Output the (x, y) coordinate of the center of the cell containing the given text.  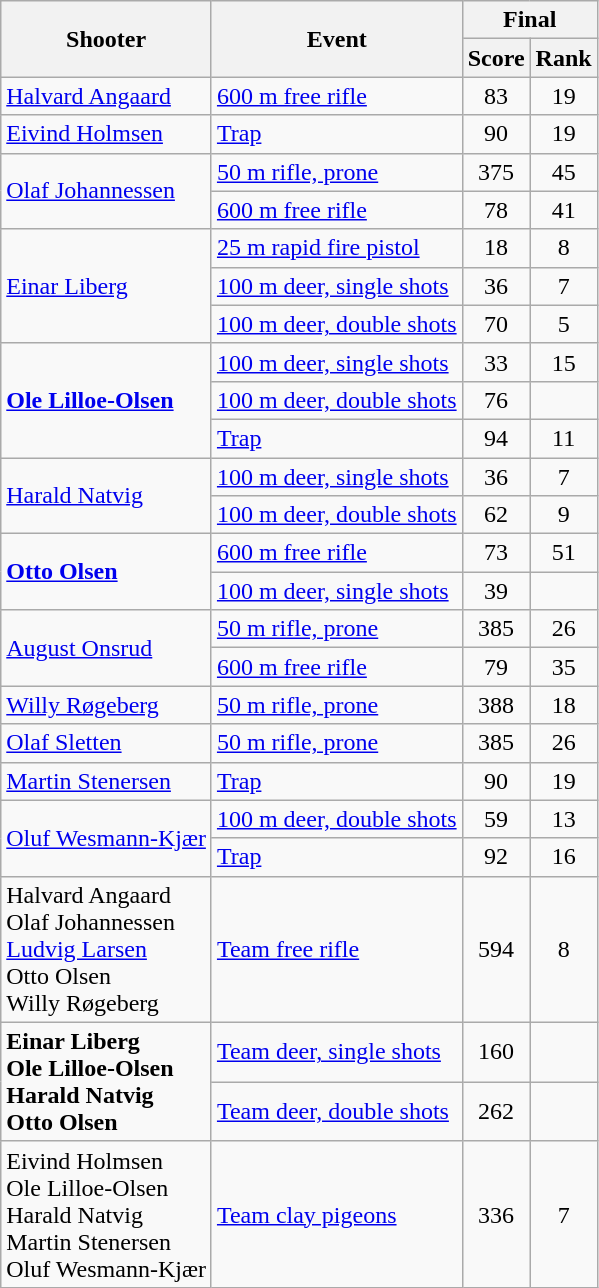
160 (496, 1052)
August Onsrud (106, 648)
Final (530, 20)
Team free rifle (336, 949)
Harald Natvig (106, 496)
79 (496, 667)
336 (496, 1214)
Olaf Johannessen (106, 191)
92 (496, 857)
Martin Stenersen (106, 781)
25 m rapid fire pistol (336, 248)
51 (564, 553)
70 (496, 324)
78 (496, 210)
262 (496, 1112)
41 (564, 210)
Olaf Sletten (106, 743)
Otto Olsen (106, 572)
76 (496, 400)
Halvard Angaard (106, 96)
Einar Liberg Ole Lilloe-Olsen Harald Natvig Otto Olsen (106, 1082)
16 (564, 857)
Shooter (106, 39)
45 (564, 172)
73 (496, 553)
Event (336, 39)
594 (496, 949)
11 (564, 438)
39 (496, 591)
Eivind Holmsen (106, 134)
Team deer, double shots (336, 1112)
13 (564, 819)
Halvard Angaard Olaf Johannessen Ludvig Larsen Otto Olsen Willy Røgeberg (106, 949)
62 (496, 515)
35 (564, 667)
375 (496, 172)
94 (496, 438)
Rank (564, 58)
83 (496, 96)
9 (564, 515)
Willy Røgeberg (106, 705)
Einar Liberg (106, 286)
33 (496, 362)
388 (496, 705)
Score (496, 58)
Eivind Holmsen Ole Lilloe-Olsen Harald Natvig Martin Stenersen Oluf Wesmann-Kjær (106, 1214)
Team clay pigeons (336, 1214)
5 (564, 324)
Ole Lilloe-Olsen (106, 400)
Team deer, single shots (336, 1052)
59 (496, 819)
15 (564, 362)
Oluf Wesmann-Kjær (106, 838)
